Determine the (x, y) coordinate at the center of the cell enclosing the given text.  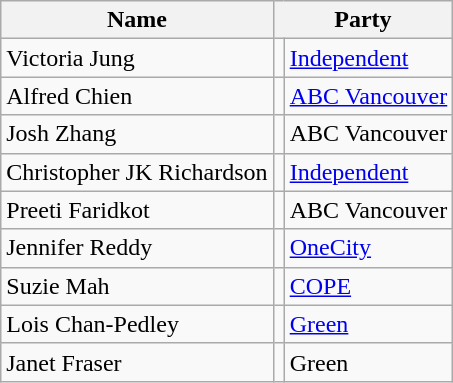
Victoria Jung (137, 58)
COPE (368, 286)
Alfred Chien (137, 96)
Jennifer Reddy (137, 248)
Name (137, 20)
Lois Chan-Pedley (137, 324)
Party (363, 20)
Christopher JK Richardson (137, 172)
Preeti Faridkot (137, 210)
OneCity (368, 248)
Janet Fraser (137, 362)
Suzie Mah (137, 286)
Josh Zhang (137, 134)
